Identify which cell holds the provided text, then report its (X, Y) central coordinate. 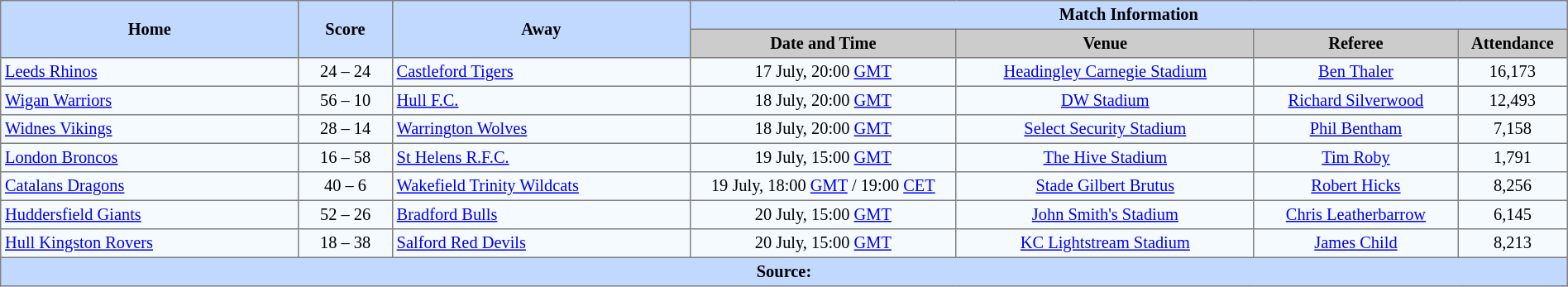
1,791 (1513, 157)
40 – 6 (346, 186)
Venue (1105, 43)
Phil Bentham (1355, 129)
Richard Silverwood (1355, 100)
12,493 (1513, 100)
Away (541, 30)
Wigan Warriors (150, 100)
16 – 58 (346, 157)
Catalans Dragons (150, 186)
Headingley Carnegie Stadium (1105, 72)
John Smith's Stadium (1105, 214)
Huddersfield Giants (150, 214)
The Hive Stadium (1105, 157)
Leeds Rhinos (150, 72)
Wakefield Trinity Wildcats (541, 186)
Source: (784, 271)
Widnes Vikings (150, 129)
St Helens R.F.C. (541, 157)
Match Information (1128, 15)
Score (346, 30)
Robert Hicks (1355, 186)
Castleford Tigers (541, 72)
Home (150, 30)
8,213 (1513, 243)
Warrington Wolves (541, 129)
24 – 24 (346, 72)
8,256 (1513, 186)
KC Lightstream Stadium (1105, 243)
Referee (1355, 43)
Attendance (1513, 43)
London Broncos (150, 157)
Chris Leatherbarrow (1355, 214)
James Child (1355, 243)
17 July, 20:00 GMT (823, 72)
Tim Roby (1355, 157)
19 July, 18:00 GMT / 19:00 CET (823, 186)
56 – 10 (346, 100)
52 – 26 (346, 214)
18 – 38 (346, 243)
Date and Time (823, 43)
Select Security Stadium (1105, 129)
16,173 (1513, 72)
7,158 (1513, 129)
Bradford Bulls (541, 214)
19 July, 15:00 GMT (823, 157)
6,145 (1513, 214)
DW Stadium (1105, 100)
Hull Kingston Rovers (150, 243)
Ben Thaler (1355, 72)
Stade Gilbert Brutus (1105, 186)
28 – 14 (346, 129)
Hull F.C. (541, 100)
Salford Red Devils (541, 243)
